Determine the [X, Y] coordinate at the center of the cell enclosing the given text.  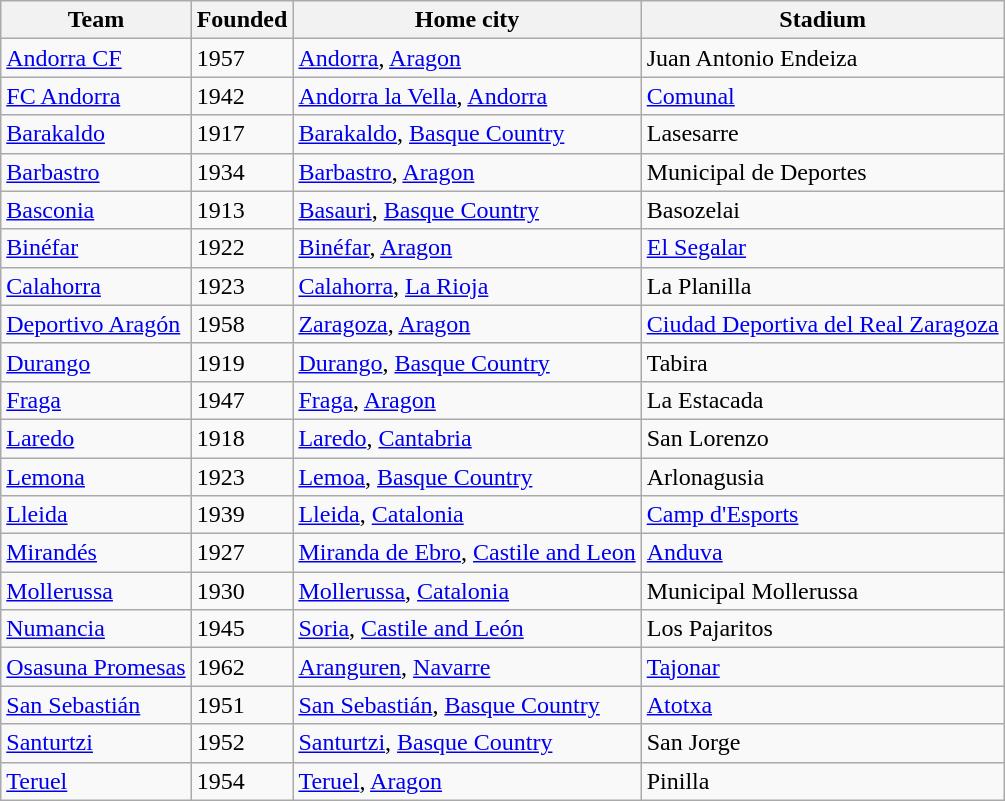
1951 [242, 705]
Barbastro [96, 172]
La Estacada [822, 400]
Mollerussa [96, 591]
Basconia [96, 210]
Municipal de Deportes [822, 172]
1918 [242, 438]
Durango, Basque Country [467, 362]
Miranda de Ebro, Castile and Leon [467, 553]
1957 [242, 58]
Comunal [822, 96]
Mollerussa, Catalonia [467, 591]
1934 [242, 172]
Zaragoza, Aragon [467, 324]
Lleida [96, 515]
1954 [242, 781]
Teruel [96, 781]
Andorra CF [96, 58]
Calahorra [96, 286]
Soria, Castile and León [467, 629]
Atotxa [822, 705]
Anduva [822, 553]
Andorra la Vella, Andorra [467, 96]
1952 [242, 743]
Lasesarre [822, 134]
San Sebastián [96, 705]
Tabira [822, 362]
Juan Antonio Endeiza [822, 58]
Durango [96, 362]
Pinilla [822, 781]
Barbastro, Aragon [467, 172]
Ciudad Deportiva del Real Zaragoza [822, 324]
La Planilla [822, 286]
Lemona [96, 477]
Deportivo Aragón [96, 324]
1917 [242, 134]
Stadium [822, 20]
El Segalar [822, 248]
Mirandés [96, 553]
Andorra, Aragon [467, 58]
1942 [242, 96]
1913 [242, 210]
San Jorge [822, 743]
1947 [242, 400]
Santurtzi, Basque Country [467, 743]
Aranguren, Navarre [467, 667]
1962 [242, 667]
Barakaldo, Basque Country [467, 134]
Binéfar, Aragon [467, 248]
Camp d'Esports [822, 515]
Calahorra, La Rioja [467, 286]
San Lorenzo [822, 438]
Binéfar [96, 248]
Basozelai [822, 210]
Santurtzi [96, 743]
Tajonar [822, 667]
San Sebastián, Basque Country [467, 705]
1927 [242, 553]
Laredo [96, 438]
Numancia [96, 629]
Laredo, Cantabria [467, 438]
Barakaldo [96, 134]
1922 [242, 248]
Fraga, Aragon [467, 400]
Los Pajaritos [822, 629]
1930 [242, 591]
Lemoa, Basque Country [467, 477]
Teruel, Aragon [467, 781]
1958 [242, 324]
Lleida, Catalonia [467, 515]
FC Andorra [96, 96]
1945 [242, 629]
Fraga [96, 400]
1919 [242, 362]
Arlonagusia [822, 477]
Founded [242, 20]
Basauri, Basque Country [467, 210]
1939 [242, 515]
Home city [467, 20]
Team [96, 20]
Municipal Mollerussa [822, 591]
Osasuna Promesas [96, 667]
